Provide the [x, y] coordinate of the cell's center where the given text is located.  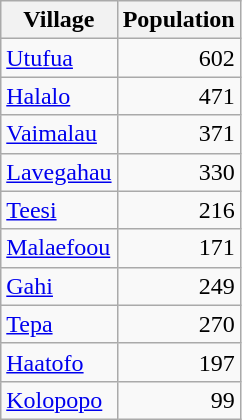
197 [178, 362]
171 [178, 248]
Lavegahau [59, 172]
Utufua [59, 58]
Malaefoou [59, 248]
Kolopopo [59, 400]
471 [178, 96]
371 [178, 134]
330 [178, 172]
Halalo [59, 96]
216 [178, 210]
Teesi [59, 210]
Gahi [59, 286]
Vaimalau [59, 134]
Village [59, 20]
99 [178, 400]
Tepa [59, 324]
249 [178, 286]
602 [178, 58]
270 [178, 324]
Population [178, 20]
Haatofo [59, 362]
